Locate the cell with the specified text and output its [x, y] center coordinate. 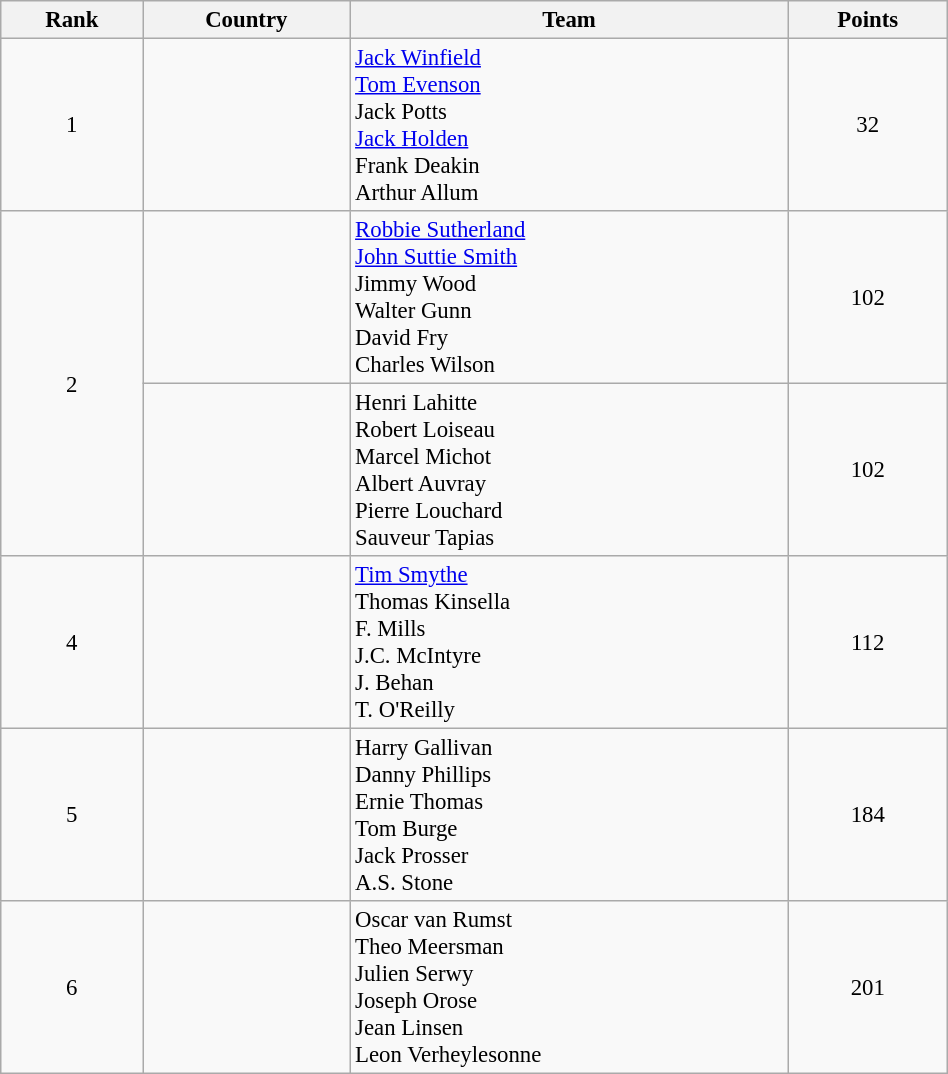
Tim SmytheThomas KinsellaF. MillsJ.C. McIntyreJ. BehanT. O'Reilly [569, 642]
112 [868, 642]
Harry GallivanDanny PhillipsErnie ThomasTom BurgeJack ProsserA.S. Stone [569, 816]
Robbie SutherlandJohn Suttie SmithJimmy WoodWalter GunnDavid FryCharles Wilson [569, 298]
5 [72, 816]
4 [72, 642]
Points [868, 20]
Rank [72, 20]
32 [868, 126]
184 [868, 816]
Country [246, 20]
Jack WinfieldTom EvensonJack PottsJack HoldenFrank DeakinArthur Allum [569, 126]
Team [569, 20]
2 [72, 384]
1 [72, 126]
Henri LahitteRobert LoiseauMarcel MichotAlbert AuvrayPierre LouchardSauveur Tapias [569, 470]
